Locate the cell with the specified text and output its [X, Y] center coordinate. 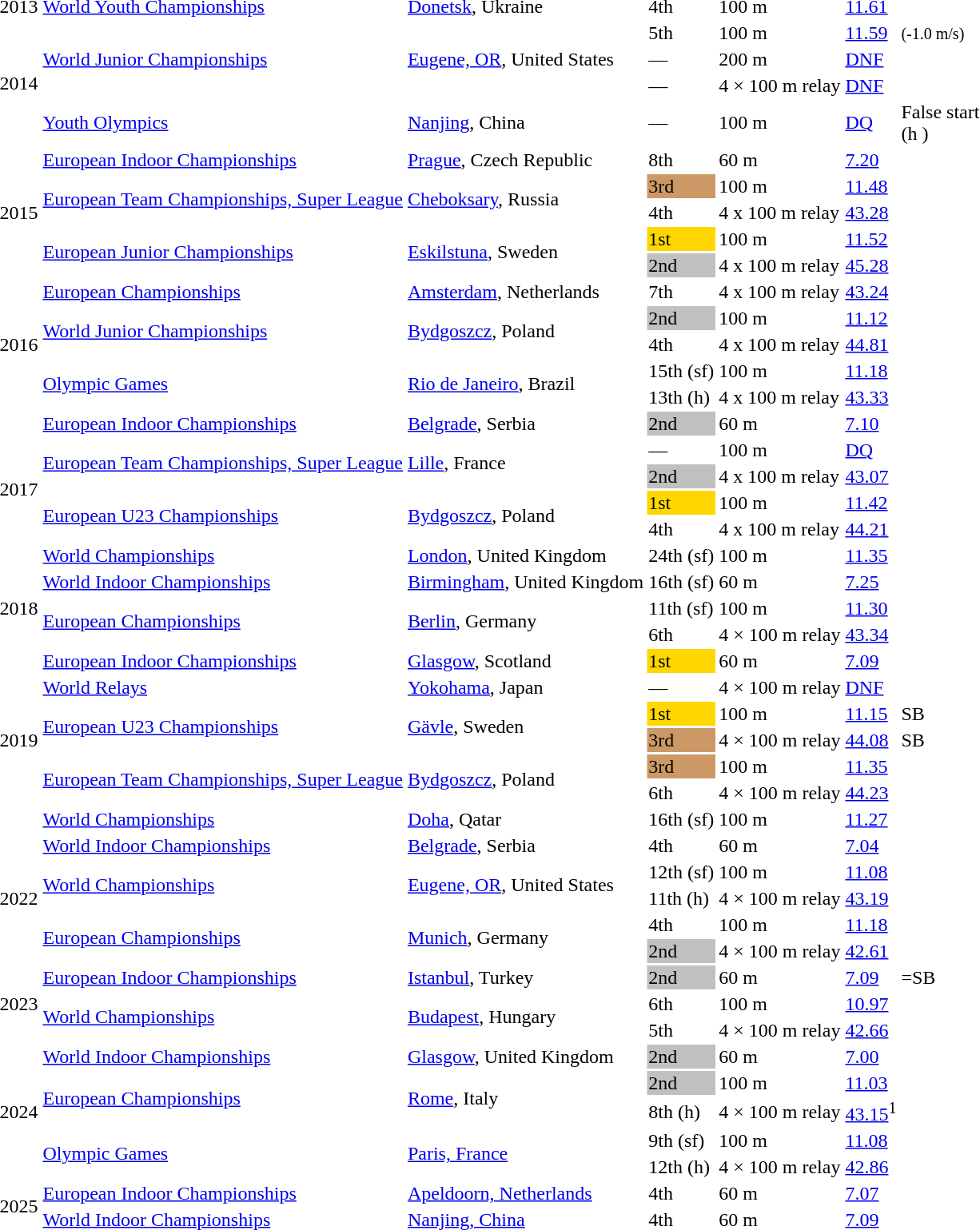
43.151 [871, 1112]
Yokohama, Japan [525, 687]
7.20 [871, 160]
44.81 [871, 344]
44.08 [871, 740]
43.19 [871, 898]
12th (h) [681, 1167]
Budapest, Hungary [525, 1017]
11.42 [871, 503]
43.07 [871, 476]
43.34 [871, 635]
Rio de Janeiro, Brazil [525, 384]
42.66 [871, 1030]
7.25 [871, 582]
13th (h) [681, 397]
Berlin, Germany [525, 622]
Birmingham, United Kingdom [525, 582]
Doha, Qatar [525, 819]
Glasgow, United Kingdom [525, 1057]
10.97 [871, 1004]
Prague, Czech Republic [525, 160]
44.23 [871, 793]
London, United Kingdom [525, 555]
11th (sf) [681, 608]
42.86 [871, 1167]
Nanjing, China [525, 123]
Munich, Germany [525, 938]
11.27 [871, 819]
200 m [780, 59]
Gävle, Sweden [525, 727]
45.28 [871, 265]
11.48 [871, 186]
7.10 [871, 424]
8th (h) [681, 1112]
11.52 [871, 239]
24th (sf) [681, 555]
Amsterdam, Netherlands [525, 292]
9th (sf) [681, 1140]
7.04 [871, 846]
43.33 [871, 397]
11.03 [871, 1083]
Glasgow, Scotland [525, 661]
European Junior Championships [222, 253]
7.00 [871, 1057]
43.28 [871, 213]
11th (h) [681, 898]
15th (sf) [681, 371]
Apeldoorn, Netherlands [525, 1193]
11.15 [871, 714]
Eskilstuna, Sweden [525, 253]
8th [681, 160]
42.61 [871, 951]
43.24 [871, 292]
7.07 [871, 1193]
Lille, France [525, 464]
11.30 [871, 608]
11.59 [871, 33]
Youth Olympics [222, 123]
44.21 [871, 529]
12th (sf) [681, 872]
Paris, France [525, 1154]
Rome, Italy [525, 1098]
11.12 [871, 318]
7th [681, 292]
Istanbul, Turkey [525, 977]
Cheboksary, Russia [525, 200]
World Relays [222, 687]
